Find where the given text appears and provide that cell's center as (x, y) coordinate. 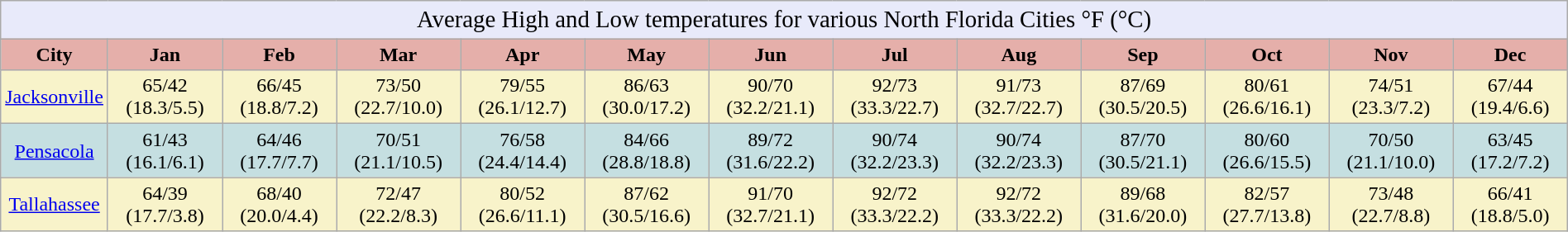
92/73 (33.3/22.7) (895, 97)
76/58 (24.4/14.4) (523, 150)
68/40 (20.0/4.4) (279, 205)
Jul (895, 54)
67/44 (19.4/6.6) (1510, 97)
65/42 (18.3/5.5) (165, 97)
91/70 (32.7/21.1) (771, 205)
Jun (771, 54)
86/63 (30.0/17.2) (647, 97)
Feb (279, 54)
Dec (1510, 54)
Average High and Low temperatures for various North Florida Cities °F (°C) (784, 20)
79/55 (26.1/12.7) (523, 97)
73/48 (22.7/8.8) (1391, 205)
Nov (1391, 54)
61/43 (16.1/6.1) (165, 150)
Oct (1267, 54)
80/60 (26.6/15.5) (1267, 150)
64/46 (17.7/7.7) (279, 150)
82/57 (27.7/13.8) (1267, 205)
84/66 (28.8/18.8) (647, 150)
Apr (523, 54)
Pensacola (55, 150)
Mar (399, 54)
90/70 (32.2/21.1) (771, 97)
91/73 (32.7/22.7) (1019, 97)
Aug (1019, 54)
89/68 (31.6/20.0) (1143, 205)
87/69 (30.5/20.5) (1143, 97)
70/50 (21.1/10.0) (1391, 150)
May (647, 54)
70/51 (21.1/10.5) (399, 150)
87/62 (30.5/16.6) (647, 205)
66/41 (18.8/5.0) (1510, 205)
80/61 (26.6/16.1) (1267, 97)
Sep (1143, 54)
64/39 (17.7/3.8) (165, 205)
Jacksonville (55, 97)
City (55, 54)
Jan (165, 54)
63/45 (17.2/7.2) (1510, 150)
66/45 (18.8/7.2) (279, 97)
73/50 (22.7/10.0) (399, 97)
89/72 (31.6/22.2) (771, 150)
87/70 (30.5/21.1) (1143, 150)
74/51 (23.3/7.2) (1391, 97)
Tallahassee (55, 205)
80/52 (26.6/11.1) (523, 205)
72/47 (22.2/8.3) (399, 205)
